Output the [x, y] coordinate of the center of the cell containing the given text.  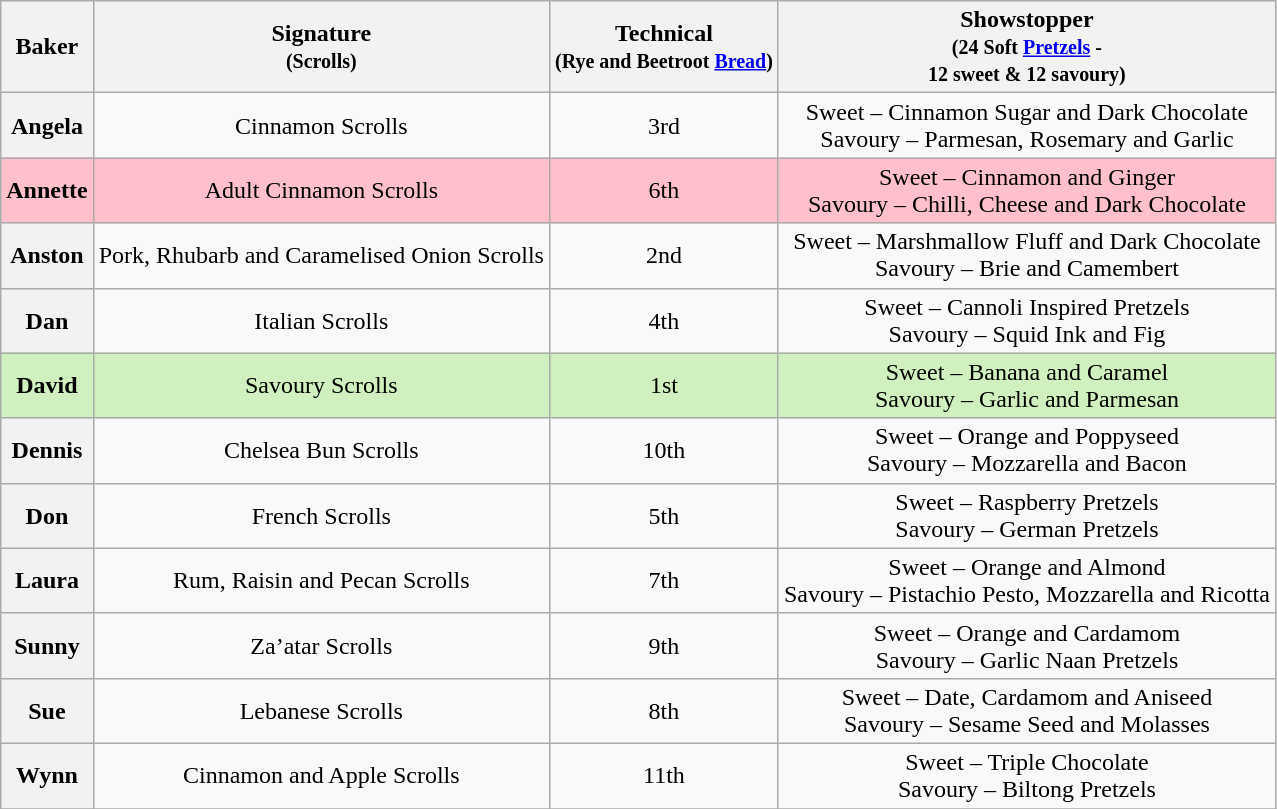
Chelsea Bun Scrolls [321, 450]
Angela [47, 126]
8th [664, 710]
Annette [47, 190]
Sweet – Triple ChocolateSavoury – Biltong Pretzels [1026, 776]
Showstopper(24 Soft Pretzels -12 sweet & 12 savoury) [1026, 47]
Pork, Rhubarb and Caramelised Onion Scrolls [321, 256]
Sweet – Banana and CaramelSavoury – Garlic and Parmesan [1026, 386]
11th [664, 776]
Dennis [47, 450]
Adult Cinnamon Scrolls [321, 190]
Sweet – Orange and PoppyseedSavoury – Mozzarella and Bacon [1026, 450]
7th [664, 580]
2nd [664, 256]
Savoury Scrolls [321, 386]
Anston [47, 256]
6th [664, 190]
Technical(Rye and Beetroot Bread) [664, 47]
4th [664, 320]
Sweet – Cinnamon and GingerSavoury – Chilli, Cheese and Dark Chocolate [1026, 190]
Laura [47, 580]
David [47, 386]
Signature(Scrolls) [321, 47]
Cinnamon and Apple Scrolls [321, 776]
9th [664, 646]
Sunny [47, 646]
1st [664, 386]
Za’atar Scrolls [321, 646]
Sweet – Marshmallow Fluff and Dark ChocolateSavoury – Brie and Camembert [1026, 256]
Don [47, 516]
5th [664, 516]
Sweet – Raspberry PretzelsSavoury – German Pretzels [1026, 516]
Wynn [47, 776]
Sue [47, 710]
10th [664, 450]
Italian Scrolls [321, 320]
Lebanese Scrolls [321, 710]
Sweet – Orange and CardamomSavoury – Garlic Naan Pretzels [1026, 646]
Dan [47, 320]
Sweet – Orange and Almond Savoury – Pistachio Pesto, Mozzarella and Ricotta [1026, 580]
Cinnamon Scrolls [321, 126]
Sweet – Date, Cardamom and AniseedSavoury – Sesame Seed and Molasses [1026, 710]
French Scrolls [321, 516]
Sweet – Cannoli Inspired PretzelsSavoury – Squid Ink and Fig [1026, 320]
Baker [47, 47]
Sweet – Cinnamon Sugar and Dark ChocolateSavoury – Parmesan, Rosemary and Garlic [1026, 126]
Rum, Raisin and Pecan Scrolls [321, 580]
3rd [664, 126]
